Locate the cell with the specified text and output its (X, Y) center coordinate. 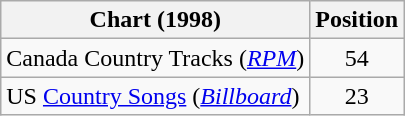
US Country Songs (Billboard) (156, 96)
23 (357, 96)
Canada Country Tracks (RPM) (156, 58)
Chart (1998) (156, 20)
54 (357, 58)
Position (357, 20)
